From the cell containing the given text, extract its center point as (X, Y) coordinate. 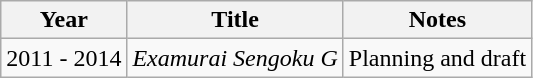
Year (64, 20)
Planning and draft (437, 58)
Examurai Sengoku G (235, 58)
2011 - 2014 (64, 58)
Notes (437, 20)
Title (235, 20)
